Provide the [X, Y] coordinate of the cell's center where the given text is located.  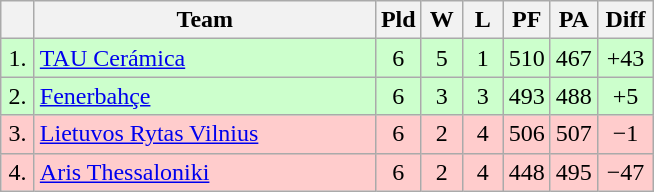
Aris Thessaloniki [204, 172]
L [482, 20]
−47 [625, 172]
+43 [625, 58]
495 [574, 172]
510 [526, 58]
467 [574, 58]
Lietuvos Rytas Vilnius [204, 134]
1 [482, 58]
PF [526, 20]
506 [526, 134]
Team [204, 20]
PA [574, 20]
4. [18, 172]
Pld [398, 20]
5 [442, 58]
W [442, 20]
TAU Cerámica [204, 58]
Fenerbahçe [204, 96]
3. [18, 134]
2. [18, 96]
Diff [625, 20]
493 [526, 96]
1. [18, 58]
+5 [625, 96]
488 [574, 96]
507 [574, 134]
448 [526, 172]
−1 [625, 134]
